Determine the (X, Y) coordinate at the center of the cell enclosing the given text.  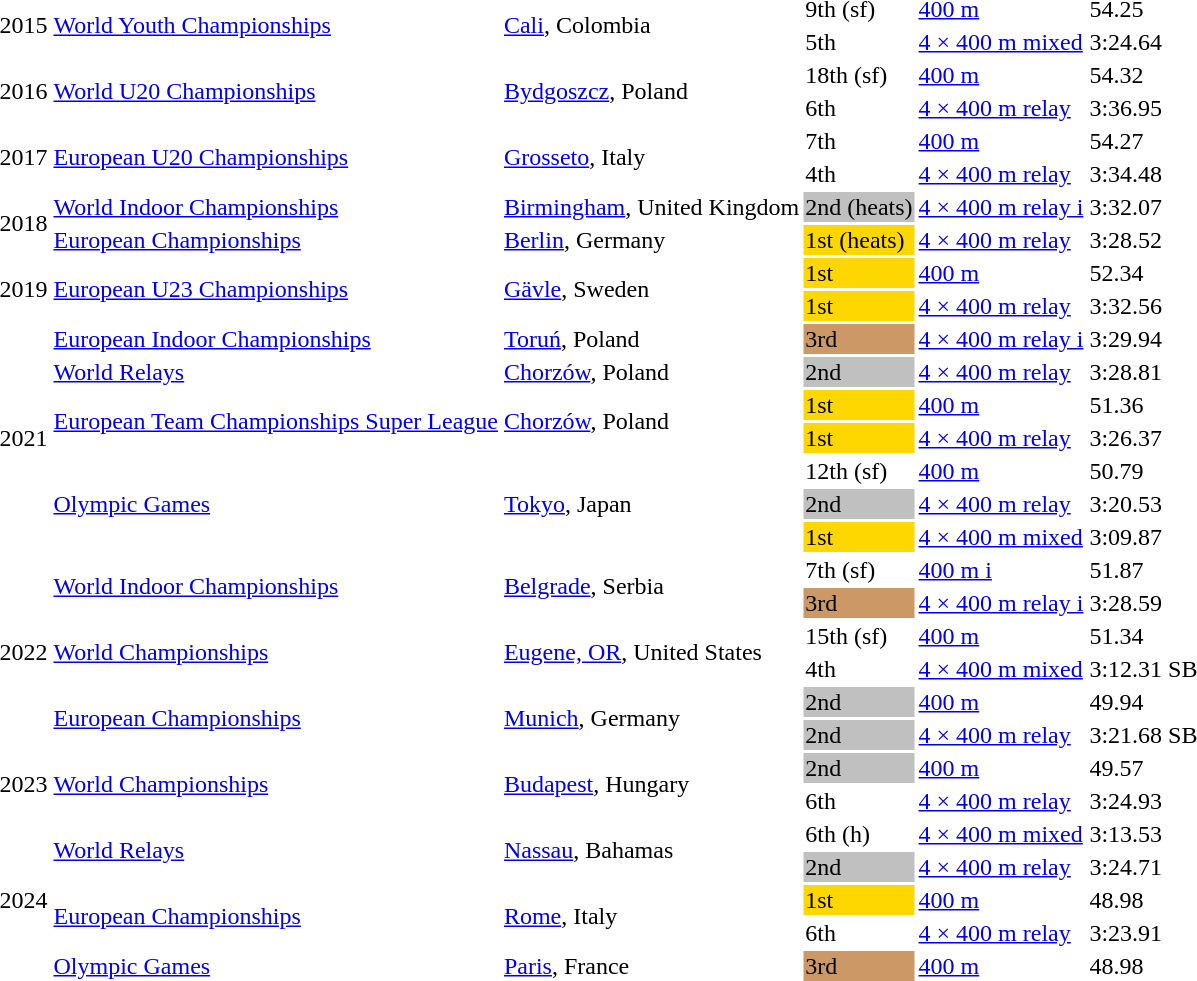
World U20 Championships (276, 92)
3:09.87 (1126, 537)
7th (859, 141)
51.87 (1126, 570)
3:32.56 (1126, 306)
2nd (heats) (859, 207)
3:26.37 (1126, 438)
Grosseto, Italy (651, 158)
Munich, Germany (651, 718)
3:36.95 (1126, 108)
49.94 (1126, 702)
3:24.71 (1126, 867)
12th (sf) (859, 471)
3:20.53 (1126, 504)
Birmingham, United Kingdom (651, 207)
15th (sf) (859, 636)
3:24.64 (1126, 42)
3:32.07 (1126, 207)
51.34 (1126, 636)
3:28.81 (1126, 372)
3:21.68 (1126, 735)
Budapest, Hungary (651, 784)
3:13.53 (1126, 834)
49.57 (1126, 768)
Gävle, Sweden (651, 290)
3:34.48 (1126, 174)
Rome, Italy (651, 916)
Toruń, Poland (651, 339)
7th (sf) (859, 570)
5th (859, 42)
Tokyo, Japan (651, 504)
54.27 (1126, 141)
Nassau, Bahamas (651, 850)
3:29.94 (1126, 339)
Bydgoszcz, Poland (651, 92)
54.32 (1126, 75)
Berlin, Germany (651, 240)
400 m i (1001, 570)
Eugene, OR, United States (651, 652)
3:24.93 (1126, 801)
European Team Championships Super League (276, 422)
Paris, France (651, 966)
3:28.52 (1126, 240)
European Indoor Championships (276, 339)
6th (h) (859, 834)
3:12.31 (1126, 669)
50.79 (1126, 471)
18th (sf) (859, 75)
Belgrade, Serbia (651, 586)
European U23 Championships (276, 290)
European U20 Championships (276, 158)
3:28.59 (1126, 603)
3:23.91 (1126, 933)
1st (heats) (859, 240)
51.36 (1126, 405)
52.34 (1126, 273)
